Search for the cell housing the specified text and yield its (X, Y) center coordinate. 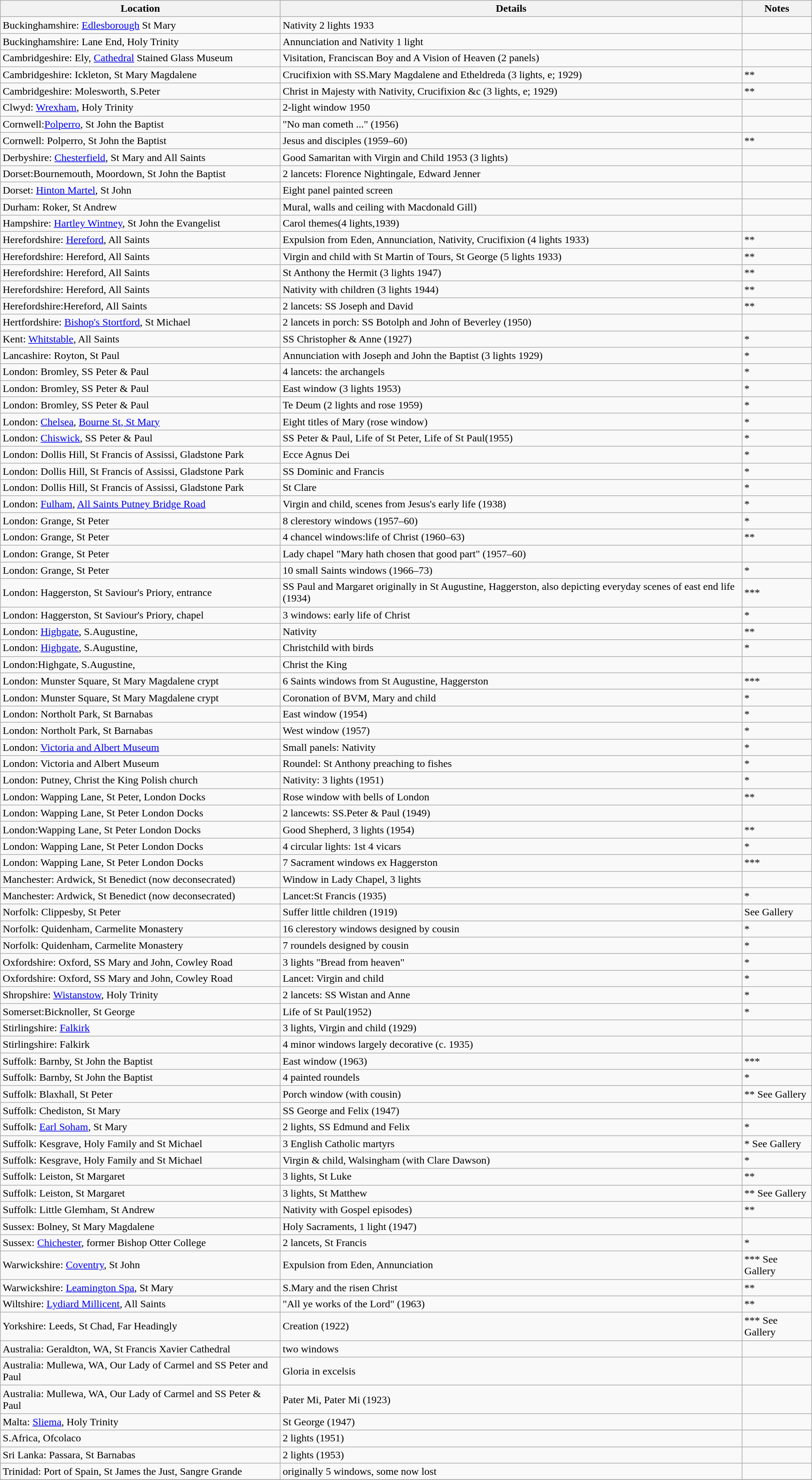
Suffolk: Little Glemham, St Andrew (141, 1210)
Lady chapel "Mary hath chosen that good part" (1957–60) (511, 554)
East window (3 lights 1953) (511, 388)
Eight panel painted screen (511, 190)
Cornwell:Polperro, St John the Baptist (141, 124)
Cambridgeshire: Ickleton, St Mary Magdalene (141, 75)
Holy Sacraments, 1 light (1947) (511, 1226)
3 English Catholic martyrs (511, 1144)
Cornwell: Polperro, St John the Baptist (141, 141)
Sussex: Chichester, former Bishop Otter College (141, 1243)
SS Peter & Paul, Life of St Peter, Life of St Paul(1955) (511, 438)
East window (1963) (511, 1061)
8 clerestory windows (1957–60) (511, 521)
Lancet: Virgin and child (511, 978)
Hampshire: Hartley Wintney, St John the Evangelist (141, 224)
Details (511, 9)
London: Haggerston, St Saviour's Priory, entrance (141, 593)
2 lancewts: SS.Peter & Paul (1949) (511, 813)
Herefordshire:Hereford, All Saints (141, 306)
Buckinghamshire: Lane End, Holy Trinity (141, 42)
Virgin and child, scenes from Jesus's early life (1938) (511, 504)
3 lights "Bread from heaven" (511, 962)
Malta: Sliema, Holy Trinity (141, 1422)
4 circular lights: 1st 4 vicars (511, 846)
Hertfordshire: Bishop's Stortford, St Michael (141, 322)
St Anthony the Hermit (3 lights 1947) (511, 273)
Life of St Paul(1952) (511, 1012)
See Gallery (777, 912)
Clwyd: Wrexham, Holy Trinity (141, 108)
Virgin and child with St Martin of Tours, St George (5 lights 1933) (511, 257)
Coronation of BVM, Mary and child (511, 697)
Crucifixion with SS.Mary Magdalene and Etheldreda (3 lights, e; 1929) (511, 75)
2 lancets in porch: SS Botolph and John of Beverley (1950) (511, 322)
Wiltshire: Lydiard Millicent, All Saints (141, 1304)
Suffolk: Chediston, St Mary (141, 1111)
London:Wapping Lane, St Peter London Docks (141, 830)
Expulsion from Eden, Annunciation (511, 1265)
Trinidad: Port of Spain, St James the Just, Sangre Grande (141, 1471)
originally 5 windows, some now lost (511, 1471)
3 lights, St Luke (511, 1177)
Suffer little children (1919) (511, 912)
West window (1957) (511, 730)
4 chancel windows:life of Christ (1960–63) (511, 537)
2-light window 1950 (511, 108)
Christ the King (511, 664)
2 lancets: SS Joseph and David (511, 306)
Te Deum (2 lights and rose 1959) (511, 405)
St George (1947) (511, 1422)
Gloria in excelsis (511, 1371)
Nativity with children (3 lights 1944) (511, 289)
Warwickshire: Leamington Spa, St Mary (141, 1288)
7 roundels designed by cousin (511, 945)
Sri Lanka: Passara, St Barnabas (141, 1455)
Derbyshire: Chesterfield, St Mary and All Saints (141, 157)
Australia: Geraldton, WA, St Francis Xavier Cathedral (141, 1349)
East window (1954) (511, 714)
Christ in Majesty with Nativity, Crucifixion &c (3 lights, e; 1929) (511, 91)
Jesus and disciples (1959–60) (511, 141)
Nativity (511, 631)
Visitation, Franciscan Boy and A Vision of Heaven (2 panels) (511, 58)
Carol themes(4 lights,1939) (511, 224)
Roundel: St Anthony preaching to fishes (511, 764)
7 Sacrament windows ex Haggerston (511, 863)
Annunciation and Nativity 1 light (511, 42)
4 minor windows largely decorative (c. 1935) (511, 1045)
Yorkshire: Leeds, St Chad, Far Headingly (141, 1326)
Durham: Roker, St Andrew (141, 207)
Australia: Mullewa, WA, Our Lady of Carmel and SS Peter and Paul (141, 1371)
Warwickshire: Coventry, St John (141, 1265)
Ecce Agnus Dei (511, 454)
3 lights, Virgin and child (1929) (511, 1028)
Australia: Mullewa, WA, Our Lady of Carmel and SS Peter & Paul (141, 1399)
Small panels: Nativity (511, 747)
Lancashire: Royton, St Paul (141, 355)
Good Shepherd, 3 lights (1954) (511, 830)
Nativity 2 lights 1933 (511, 25)
two windows (511, 1349)
3 lights, St Matthew (511, 1193)
10 small Saints windows (1966–73) (511, 570)
"All ye works of the Lord" (1963) (511, 1304)
Suffolk: Blaxhall, St Peter (141, 1094)
London: Putney, Christ the King Polish church (141, 780)
Kent: Whitstable, All Saints (141, 339)
Nativity: 3 lights (1951) (511, 780)
Porch window (with cousin) (511, 1094)
Dorset: Hinton Martel, St John (141, 190)
Cambridgeshire: Ely, Cathedral Stained Glass Museum (141, 58)
Annunciation with Joseph and John the Baptist (3 lights 1929) (511, 355)
2 lancets: SS Wistan and Anne (511, 995)
S.Africa, Ofcolaco (141, 1438)
SS Paul and Margaret originally in St Augustine, Haggerston, also depicting everyday scenes of east end life (1934) (511, 593)
SS Dominic and Francis (511, 471)
Shropshire: Wistanstow, Holy Trinity (141, 995)
Notes (777, 9)
S.Mary and the risen Christ (511, 1288)
Buckinghamshire: Edlesborough St Mary (141, 25)
London: Chelsea, Bourne St, St Mary (141, 421)
2 lights (1953) (511, 1455)
Rose window with bells of London (511, 797)
Sussex: Bolney, St Mary Magdalene (141, 1226)
London:Highgate, S.Augustine, (141, 664)
SS George and Felix (1947) (511, 1111)
2 lights, SS Edmund and Felix (511, 1127)
SS Christopher & Anne (1927) (511, 339)
Somerset:Bicknoller, St George (141, 1012)
2 lancets: Florence Nightingale, Edward Jenner (511, 174)
Window in Lady Chapel, 3 lights (511, 879)
London: Wapping Lane, St Peter, London Docks (141, 797)
4 lancets: the archangels (511, 372)
Location (141, 9)
Virgin & child, Walsingham (with Clare Dawson) (511, 1160)
16 clerestory windows designed by cousin (511, 929)
Dorset:Bournemouth, Moordown, St John the Baptist (141, 174)
Cambridgeshire: Molesworth, S.Peter (141, 91)
Expulsion from Eden, Annunciation, Nativity, Crucifixion (4 lights 1933) (511, 240)
Suffolk: Earl Soham, St Mary (141, 1127)
Norfolk: Clippesby, St Peter (141, 912)
2 lancets, St Francis (511, 1243)
London: Chiswick, SS Peter & Paul (141, 438)
St Clare (511, 488)
"No man cometh ..." (1956) (511, 124)
3 windows: early life of Christ (511, 615)
* See Gallery (777, 1144)
London: Fulham, All Saints Putney Bridge Road (141, 504)
Pater Mi, Pater Mi (1923) (511, 1399)
Eight titles of Mary (rose window) (511, 421)
Mural, walls and ceiling with Macdonald Gill) (511, 207)
2 lights (1951) (511, 1438)
Good Samaritan with Virgin and Child 1953 (3 lights) (511, 157)
Christchild with birds (511, 648)
Lancet:St Francis (1935) (511, 896)
London: Haggerston, St Saviour's Priory, chapel (141, 615)
6 Saints windows from St Augustine, Haggerston (511, 681)
Creation (1922) (511, 1326)
Nativity with Gospel episodes) (511, 1210)
4 painted roundels (511, 1078)
